Pinpoint the cell where the given text exists, returning its (x, y) midpoint coordinate. 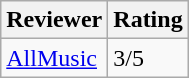
3/5 (148, 58)
Reviewer (54, 20)
AllMusic (54, 58)
Rating (148, 20)
